Detect which cell encompasses the target text, then output its [x, y] center coordinate. 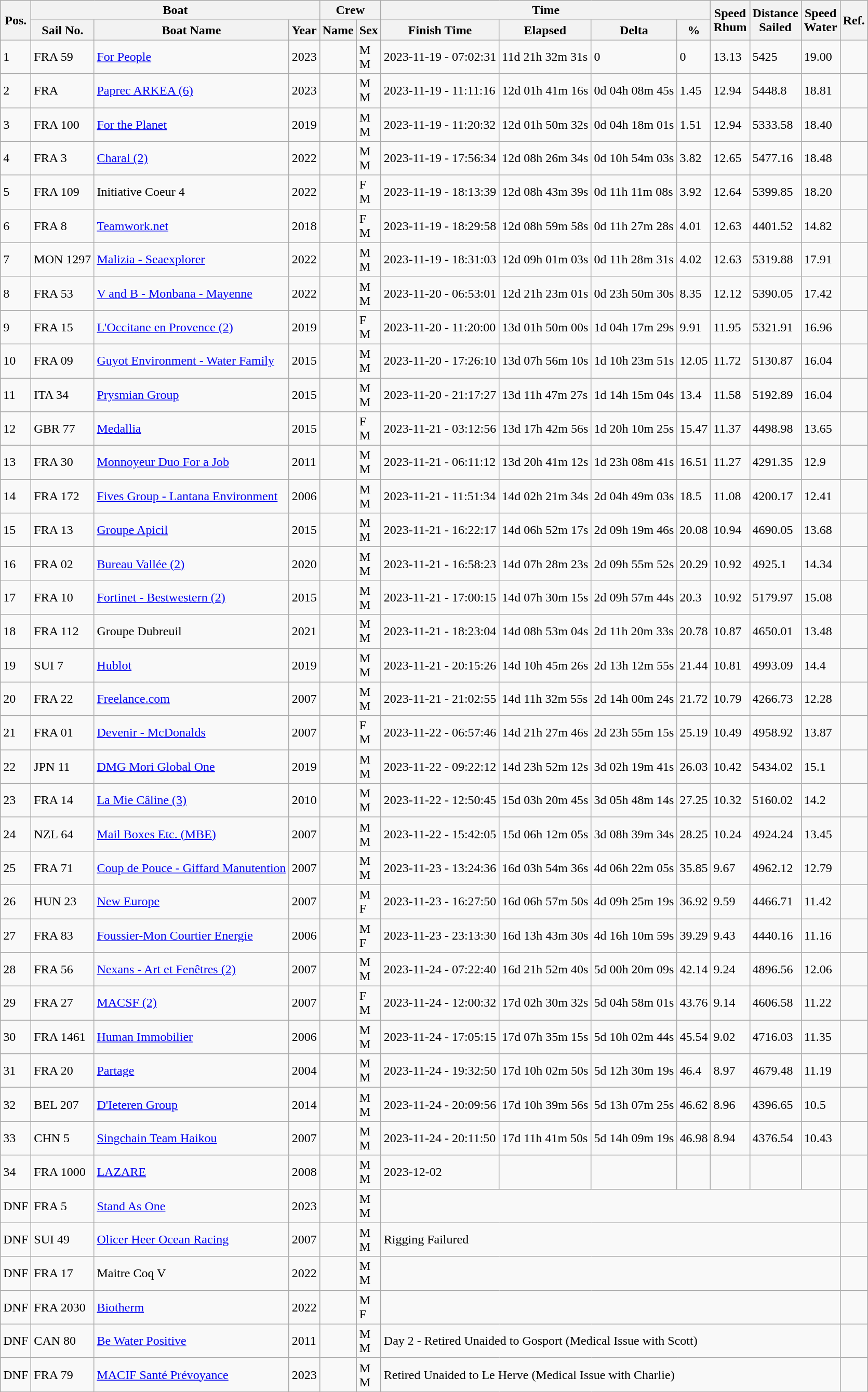
2023-11-22 - 09:22:12 [439, 767]
16 [16, 564]
13.45 [821, 834]
18 [16, 632]
Freelance.com [191, 699]
14d 06h 52m 17s [545, 530]
2023-11-19 - 18:13:39 [439, 192]
20.3 [694, 597]
27.25 [694, 800]
1d 14h 15m 04s [634, 395]
Groupe Dubreuil [191, 632]
4440.16 [775, 935]
12d 08h 43m 39s [545, 192]
FRA 1000 [62, 1172]
10.42 [730, 767]
13.68 [821, 530]
Fives Group - Lantana Environment [191, 497]
11.37 [730, 429]
Biotherm [191, 1307]
FRA 02 [62, 564]
19.00 [821, 57]
For People [191, 57]
9.91 [694, 327]
Singchain Team Haikou [191, 1139]
4924.24 [775, 834]
23 [16, 800]
20.08 [694, 530]
FRA 17 [62, 1274]
31 [16, 1071]
2023-11-19 - 17:56:34 [439, 158]
10.49 [730, 732]
9.67 [730, 867]
2d 23h 55m 15s [634, 732]
HUN 23 [62, 902]
5160.02 [775, 800]
4958.92 [775, 732]
1d 20h 10m 25s [634, 429]
10.79 [730, 699]
2023-11-24 - 19:32:50 [439, 1071]
FRA 100 [62, 125]
Charal (2) [191, 158]
Malizia - Seaexplorer [191, 260]
15 [16, 530]
FRA [62, 90]
2023-11-24 - 07:22:40 [439, 969]
20 [16, 699]
1 [16, 57]
18.5 [694, 497]
Initiative Coeur 4 [191, 192]
FRA 10 [62, 597]
2023-11-20 - 11:20:00 [439, 327]
5321.91 [775, 327]
3d 02h 19m 41s [634, 767]
4d 16h 10m 59s [634, 935]
10.81 [730, 665]
D'Ieteren Group [191, 1104]
12.12 [730, 293]
17.42 [821, 293]
5d 00h 20m 09s [634, 969]
FRA 56 [62, 969]
1d 23h 08m 41s [634, 462]
14.82 [821, 225]
2d 14h 00m 24s [634, 699]
MON 1297 [62, 260]
FRA 1461 [62, 1037]
2023-11-21 - 06:11:12 [439, 462]
14.2 [821, 800]
17.91 [821, 260]
4.02 [694, 260]
9 [16, 327]
MACIF Santé Prévoyance [191, 1374]
4925.1 [775, 564]
10.5 [821, 1104]
FRA 53 [62, 293]
12d 08h 59m 58s [545, 225]
13d 20h 41m 12s [545, 462]
FRA 5 [62, 1206]
2023-11-21 - 20:15:26 [439, 665]
11.22 [821, 1003]
11.19 [821, 1071]
36.92 [694, 902]
5399.85 [775, 192]
4200.17 [775, 497]
Devenir - McDonalds [191, 732]
FRA 15 [62, 327]
14d 23h 52m 12s [545, 767]
Mail Boxes Etc. (MBE) [191, 834]
% [694, 30]
2023-11-21 - 17:00:15 [439, 597]
0d 11h 27m 28s [634, 225]
Medallia [191, 429]
2023-11-23 - 13:24:36 [439, 867]
Stand As One [191, 1206]
FRA 13 [62, 530]
FRA 79 [62, 1374]
3.92 [694, 192]
V and B - Monbana - Mayenne [191, 293]
15d 03h 20m 45s [545, 800]
17d 07h 35m 15s [545, 1037]
2d 09h 19m 46s [634, 530]
Olicer Heer Ocean Racing [191, 1239]
14d 10h 45m 26s [545, 665]
17d 11h 41m 50s [545, 1139]
11.72 [730, 360]
26.03 [694, 767]
10 [16, 360]
14d 11h 32m 55s [545, 699]
2023-11-21 - 03:12:56 [439, 429]
5d 14h 09m 19s [634, 1139]
Delta [634, 30]
4376.54 [775, 1139]
2023-11-19 - 07:02:31 [439, 57]
13d 07h 56m 10s [545, 360]
46.62 [694, 1104]
16.51 [694, 462]
11d 21h 32m 31s [545, 57]
3d 08h 39m 34s [634, 834]
FRA 14 [62, 800]
43.76 [694, 1003]
2 [16, 90]
4401.52 [775, 225]
12d 09h 01m 03s [545, 260]
10.32 [730, 800]
MACSF (2) [191, 1003]
Rigging Failured [610, 1239]
2023-11-22 - 06:57:46 [439, 732]
39.29 [694, 935]
2023-11-19 - 18:31:03 [439, 260]
FRA 71 [62, 867]
18.48 [821, 158]
28 [16, 969]
Fortinet - Bestwestern (2) [191, 597]
FRA 59 [62, 57]
Pos. [16, 20]
12d 01h 41m 16s [545, 90]
11.16 [821, 935]
Bureau Vallée (2) [191, 564]
SpeedWater [821, 20]
11.95 [730, 327]
18.81 [821, 90]
46.98 [694, 1139]
2023-11-19 - 11:20:32 [439, 125]
2018 [304, 225]
Partage [191, 1071]
8.35 [694, 293]
BEL 207 [62, 1104]
Name [338, 30]
14 [16, 497]
12.06 [821, 969]
NZL 64 [62, 834]
4d 09h 25m 19s [634, 902]
18.20 [821, 192]
9.14 [730, 1003]
2020 [304, 564]
14.4 [821, 665]
5d 10h 02m 44s [634, 1037]
Monnoyeur Duo For a Job [191, 462]
13d 01h 50m 00s [545, 327]
12.65 [730, 158]
5434.02 [775, 767]
3 [16, 125]
26 [16, 902]
15.47 [694, 429]
2023-11-21 - 16:22:17 [439, 530]
2023-11-22 - 15:42:05 [439, 834]
15d 06h 12m 05s [545, 834]
17d 10h 39m 56s [545, 1104]
5 [16, 192]
Retired Unaided to Le Herve (Medical Issue with Charlie) [610, 1374]
4498.98 [775, 429]
Sail No. [62, 30]
45.54 [694, 1037]
2d 04h 49m 03s [634, 497]
12 [16, 429]
12d 01h 50m 32s [545, 125]
1d 10h 23m 51s [634, 360]
CHN 5 [62, 1139]
FRA 2030 [62, 1307]
0d 10h 54m 03s [634, 158]
5390.05 [775, 293]
5448.8 [775, 90]
Paprec ARKEA (6) [191, 90]
11.27 [730, 462]
ITA 34 [62, 395]
2014 [304, 1104]
0d 04h 08m 45s [634, 90]
12.64 [730, 192]
2023-11-21 - 11:51:34 [439, 497]
15.08 [821, 597]
L'Occitane en Provence (2) [191, 327]
16.96 [821, 327]
Hublot [191, 665]
Day 2 - Retired Unaided to Gosport (Medical Issue with Scott) [610, 1341]
16d 13h 43m 30s [545, 935]
FRA 3 [62, 158]
10.24 [730, 834]
4896.56 [775, 969]
13.65 [821, 429]
4 [16, 158]
20.78 [694, 632]
SpeedRhum [730, 20]
30 [16, 1037]
FRA 30 [62, 462]
2023-11-23 - 23:13:30 [439, 935]
4.01 [694, 225]
25.19 [694, 732]
Sex [369, 30]
13.48 [821, 632]
10.87 [730, 632]
12d 21h 23m 01s [545, 293]
Year [304, 30]
4396.65 [775, 1104]
20.29 [694, 564]
35.85 [694, 867]
8.97 [730, 1071]
4679.48 [775, 1071]
9.02 [730, 1037]
2023-12-02 [439, 1172]
21 [16, 732]
5d 04h 58m 01s [634, 1003]
2d 09h 57m 44s [634, 597]
42.14 [694, 969]
2023-11-20 - 06:53:01 [439, 293]
14d 08h 53m 04s [545, 632]
2023-11-21 - 21:02:55 [439, 699]
10.94 [730, 530]
0d 04h 18m 01s [634, 125]
Teamwork.net [191, 225]
9.43 [730, 935]
13.4 [694, 395]
11.58 [730, 395]
FRA 83 [62, 935]
24 [16, 834]
FRA 27 [62, 1003]
15.1 [821, 767]
0d 11h 11m 08s [634, 192]
2023-11-21 - 18:23:04 [439, 632]
14d 07h 28m 23s [545, 564]
5425 [775, 57]
19 [16, 665]
16d 03h 54m 36s [545, 867]
5130.87 [775, 360]
SUI 49 [62, 1239]
13.13 [730, 57]
2008 [304, 1172]
2023-11-20 - 17:26:10 [439, 360]
Prysmian Group [191, 395]
17 [16, 597]
2d 13h 12m 55s [634, 665]
2023-11-24 - 12:00:32 [439, 1003]
6 [16, 225]
13d 11h 47m 27s [545, 395]
2023-11-19 - 18:29:58 [439, 225]
Finish Time [439, 30]
9.59 [730, 902]
14d 21h 27m 46s [545, 732]
FRA 8 [62, 225]
8 [16, 293]
2010 [304, 800]
4716.03 [775, 1037]
FRA 01 [62, 732]
4466.71 [775, 902]
27 [16, 935]
34 [16, 1172]
5319.88 [775, 260]
13.87 [821, 732]
13 [16, 462]
21.44 [694, 665]
14.34 [821, 564]
11.35 [821, 1037]
4266.73 [775, 699]
2023-11-19 - 11:11:16 [439, 90]
12.79 [821, 867]
9.24 [730, 969]
5477.16 [775, 158]
1d 04h 17m 29s [634, 327]
FRA 20 [62, 1071]
12.41 [821, 497]
For the Planet [191, 125]
Maitre Coq V [191, 1274]
FRA 22 [62, 699]
4962.12 [775, 867]
Be Water Positive [191, 1341]
12d 08h 26m 34s [545, 158]
5333.58 [775, 125]
La Mie Câline (3) [191, 800]
Ref. [854, 20]
2023-11-24 - 20:09:56 [439, 1104]
22 [16, 767]
33 [16, 1139]
5d 13h 07m 25s [634, 1104]
7 [16, 260]
Foussier-Mon Courtier Energie [191, 935]
2023-11-24 - 17:05:15 [439, 1037]
8.94 [730, 1139]
Crew [350, 10]
2023-11-23 - 16:27:50 [439, 902]
2004 [304, 1071]
12.9 [821, 462]
29 [16, 1003]
Time [545, 10]
4d 06h 22m 05s [634, 867]
GBR 77 [62, 429]
5d 12h 30m 19s [634, 1071]
14d 02h 21m 34s [545, 497]
11 [16, 395]
28.25 [694, 834]
1.45 [694, 90]
1.51 [694, 125]
10.43 [821, 1139]
5179.97 [775, 597]
SUI 7 [62, 665]
0d 23h 50m 30s [634, 293]
2d 09h 55m 52s [634, 564]
4606.58 [775, 1003]
25 [16, 867]
FRA 172 [62, 497]
12.28 [821, 699]
Human Immobilier [191, 1037]
Nexans - Art et Fenêtres (2) [191, 969]
2023-11-22 - 12:50:45 [439, 800]
17d 10h 02m 50s [545, 1071]
2023-11-21 - 16:58:23 [439, 564]
Elapsed [545, 30]
0d 11h 28m 31s [634, 260]
CAN 80 [62, 1341]
DMG Mori Global One [191, 767]
3.82 [694, 158]
FRA 109 [62, 192]
JPN 11 [62, 767]
2023-11-20 - 21:17:27 [439, 395]
Boat Name [191, 30]
21.72 [694, 699]
LAZARE [191, 1172]
FRA 09 [62, 360]
11.08 [730, 497]
13d 17h 42m 56s [545, 429]
DistanceSailed [775, 20]
17d 02h 30m 32s [545, 1003]
2023-11-24 - 20:11:50 [439, 1139]
16d 06h 57m 50s [545, 902]
18.40 [821, 125]
Boat [176, 10]
Coup de Pouce - Giffard Manutention [191, 867]
Guyot Environment - Water Family [191, 360]
8.96 [730, 1104]
New Europe [191, 902]
32 [16, 1104]
46.4 [694, 1071]
Groupe Apicil [191, 530]
16d 21h 52m 40s [545, 969]
14d 07h 30m 15s [545, 597]
4650.01 [775, 632]
5192.89 [775, 395]
2021 [304, 632]
2d 11h 20m 33s [634, 632]
11.42 [821, 902]
FRA 112 [62, 632]
4993.09 [775, 665]
4690.05 [775, 530]
3d 05h 48m 14s [634, 800]
12.05 [694, 360]
4291.35 [775, 462]
